Output the (x, y) coordinate of the center of the cell containing the given text.  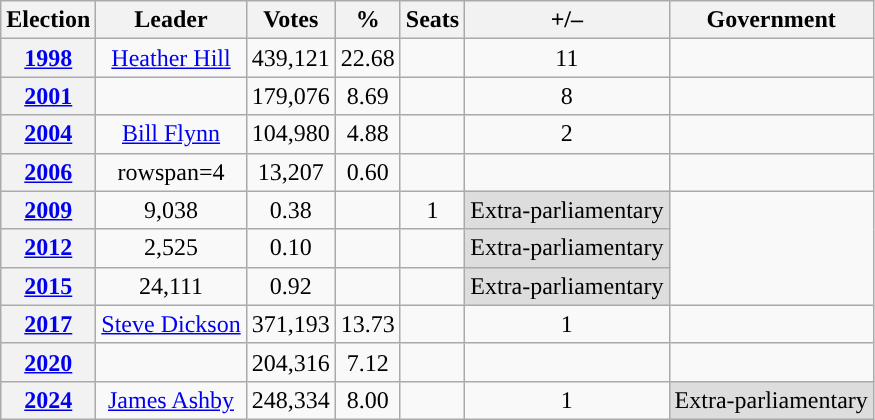
Votes (290, 20)
371,193 (290, 324)
2009 (48, 210)
8.69 (368, 96)
104,980 (290, 134)
22.68 (368, 58)
11 (567, 58)
2,525 (171, 248)
7.12 (368, 362)
204,316 (290, 362)
2012 (48, 248)
2020 (48, 362)
Government (771, 20)
+/– (567, 20)
Leader (171, 20)
2004 (48, 134)
2015 (48, 286)
439,121 (290, 58)
Heather Hill (171, 58)
0.92 (290, 286)
Steve Dickson (171, 324)
0.38 (290, 210)
2006 (48, 172)
0.10 (290, 248)
Bill Flynn (171, 134)
8.00 (368, 400)
179,076 (290, 96)
James Ashby (171, 400)
0.60 (368, 172)
13.73 (368, 324)
248,334 (290, 400)
Seats (432, 20)
1998 (48, 58)
9,038 (171, 210)
% (368, 20)
8 (567, 96)
24,111 (171, 286)
13,207 (290, 172)
2001 (48, 96)
rowspan=4 (171, 172)
2017 (48, 324)
4.88 (368, 134)
2024 (48, 400)
Election (48, 20)
2 (567, 134)
